Extract the [X, Y] coordinate from the center of the cell holding the provided text.  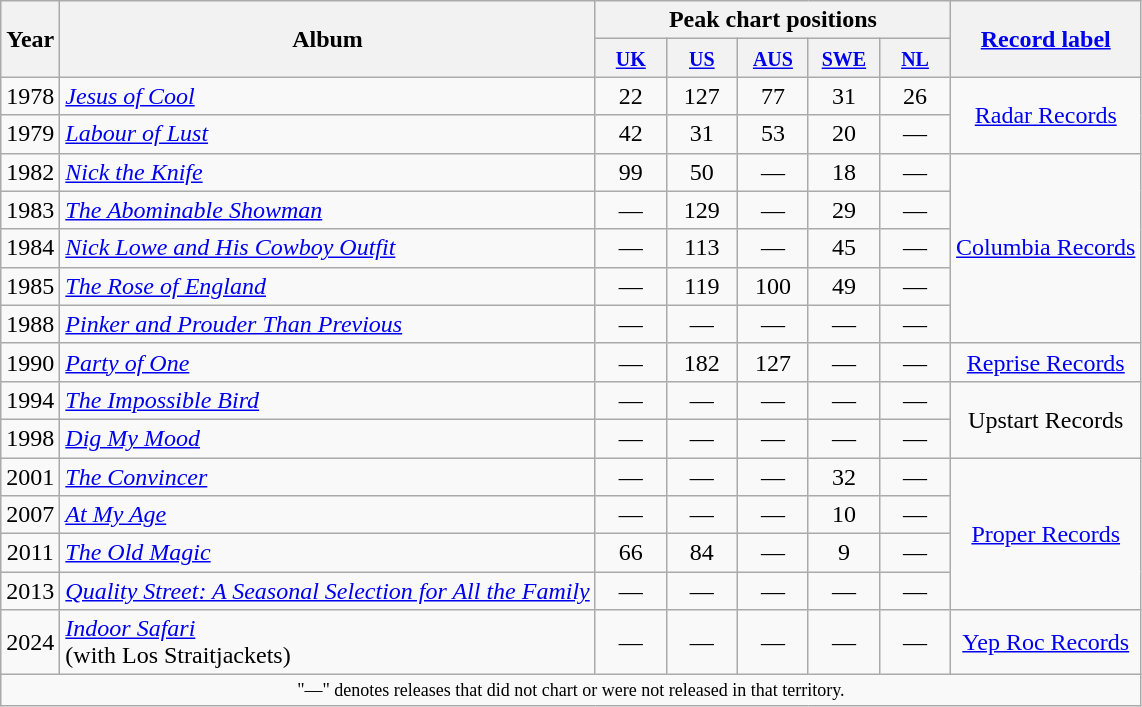
1982 [30, 172]
1988 [30, 324]
26 [914, 96]
The Rose of England [328, 286]
2013 [30, 591]
Yep Roc Records [1046, 642]
Radar Records [1046, 115]
1978 [30, 96]
50 [702, 172]
32 [844, 477]
119 [702, 286]
Reprise Records [1046, 362]
Indoor Safari(with Los Straitjackets) [328, 642]
2011 [30, 553]
129 [702, 210]
20 [844, 134]
29 [844, 210]
US [702, 58]
84 [702, 553]
The Impossible Bird [328, 400]
The Abominable Showman [328, 210]
49 [844, 286]
Upstart Records [1046, 419]
Nick Lowe and His Cowboy Outfit [328, 248]
UK [630, 58]
Nick the Knife [328, 172]
The Convincer [328, 477]
1984 [30, 248]
10 [844, 515]
Quality Street: A Seasonal Selection for All the Family [328, 591]
Proper Records [1046, 534]
1990 [30, 362]
Record label [1046, 39]
Year [30, 39]
Peak chart positions [772, 20]
1994 [30, 400]
2024 [30, 642]
SWE [844, 58]
77 [772, 96]
1979 [30, 134]
99 [630, 172]
2007 [30, 515]
Album [328, 39]
42 [630, 134]
AUS [772, 58]
53 [772, 134]
9 [844, 553]
NL [914, 58]
Columbia Records [1046, 248]
22 [630, 96]
182 [702, 362]
Jesus of Cool [328, 96]
Labour of Lust [328, 134]
The Old Magic [328, 553]
Party of One [328, 362]
Pinker and Prouder Than Previous [328, 324]
66 [630, 553]
1985 [30, 286]
At My Age [328, 515]
2001 [30, 477]
18 [844, 172]
45 [844, 248]
Dig My Mood [328, 438]
1998 [30, 438]
100 [772, 286]
1983 [30, 210]
113 [702, 248]
"—" denotes releases that did not chart or were not released in that territory. [571, 690]
